Provide the (X, Y) coordinate of the cell's center where the given text is located.  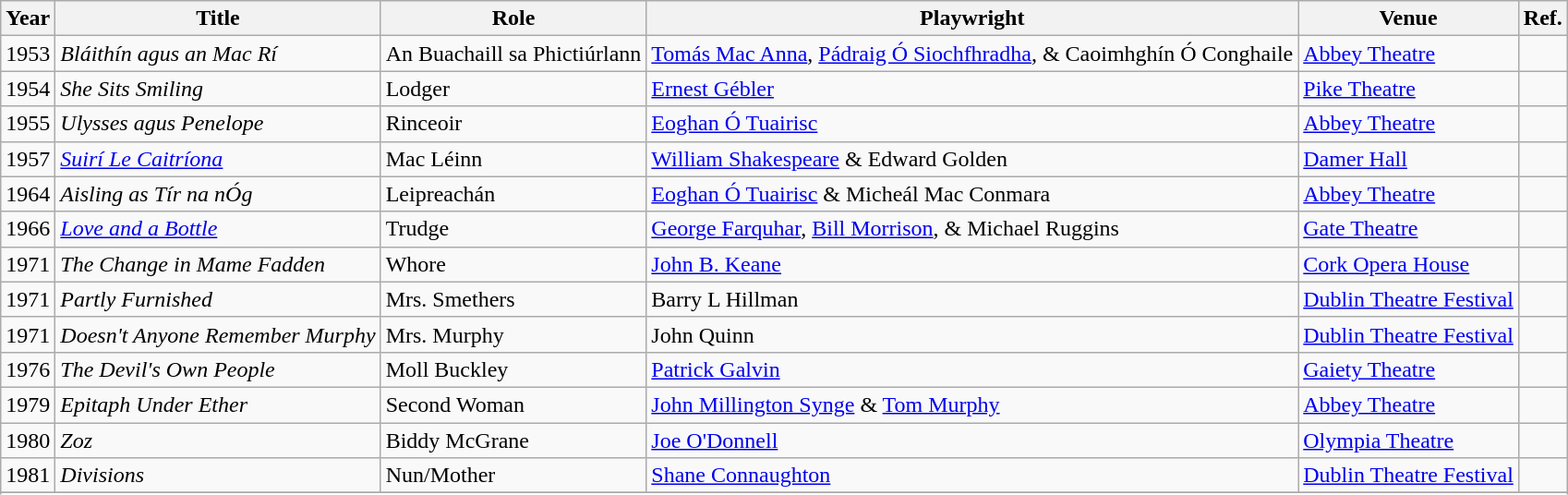
Gate Theatre (1409, 229)
Love and a Bottle (218, 229)
Eoghan Ó Tuairisc & Micheál Mac Conmara (972, 194)
Divisions (218, 476)
1964 (28, 194)
Cork Opera House (1409, 264)
Epitaph Under Ether (218, 404)
Suirí Le Caitríona (218, 159)
Playwright (972, 18)
Trudge (513, 229)
Ulysses agus Penelope (218, 124)
Gaiety Theatre (1409, 369)
Year (28, 18)
Aisling as Tír na nÓg (218, 194)
She Sits Smiling (218, 89)
Venue (1409, 18)
Biddy McGrane (513, 441)
Mrs. Murphy (513, 334)
Ref. (1542, 18)
The Devil's Own People (218, 369)
1957 (28, 159)
Whore (513, 264)
Pike Theatre (1409, 89)
William Shakespeare & Edward Golden (972, 159)
Nun/Mother (513, 476)
Moll Buckley (513, 369)
Shane Connaughton (972, 476)
Second Woman (513, 404)
Bláithín agus an Mac Rí (218, 54)
1981 (28, 476)
1980 (28, 441)
Doesn't Anyone Remember Murphy (218, 334)
Mrs. Smethers (513, 299)
Ernest Gébler (972, 89)
1979 (28, 404)
John B. Keane (972, 264)
Title (218, 18)
Eoghan Ó Tuairisc (972, 124)
Olympia Theatre (1409, 441)
An Buachaill sa Phictiúrlann (513, 54)
John Millington Synge & Tom Murphy (972, 404)
1955 (28, 124)
Joe O'Donnell (972, 441)
1953 (28, 54)
Barry L Hillman (972, 299)
George Farquhar, Bill Morrison, & Michael Ruggins (972, 229)
Patrick Galvin (972, 369)
1966 (28, 229)
Zoz (218, 441)
1976 (28, 369)
Tomás Mac Anna, Pádraig Ó Siochfhradha, & Caoimhghín Ó Conghaile (972, 54)
Damer Hall (1409, 159)
The Change in Mame Fadden (218, 264)
Role (513, 18)
Rinceoir (513, 124)
Leipreachán (513, 194)
Partly Furnished (218, 299)
Lodger (513, 89)
John Quinn (972, 334)
Mac Léinn (513, 159)
1954 (28, 89)
